Provide the (x, y) coordinate of the cell's center where the given text is located.  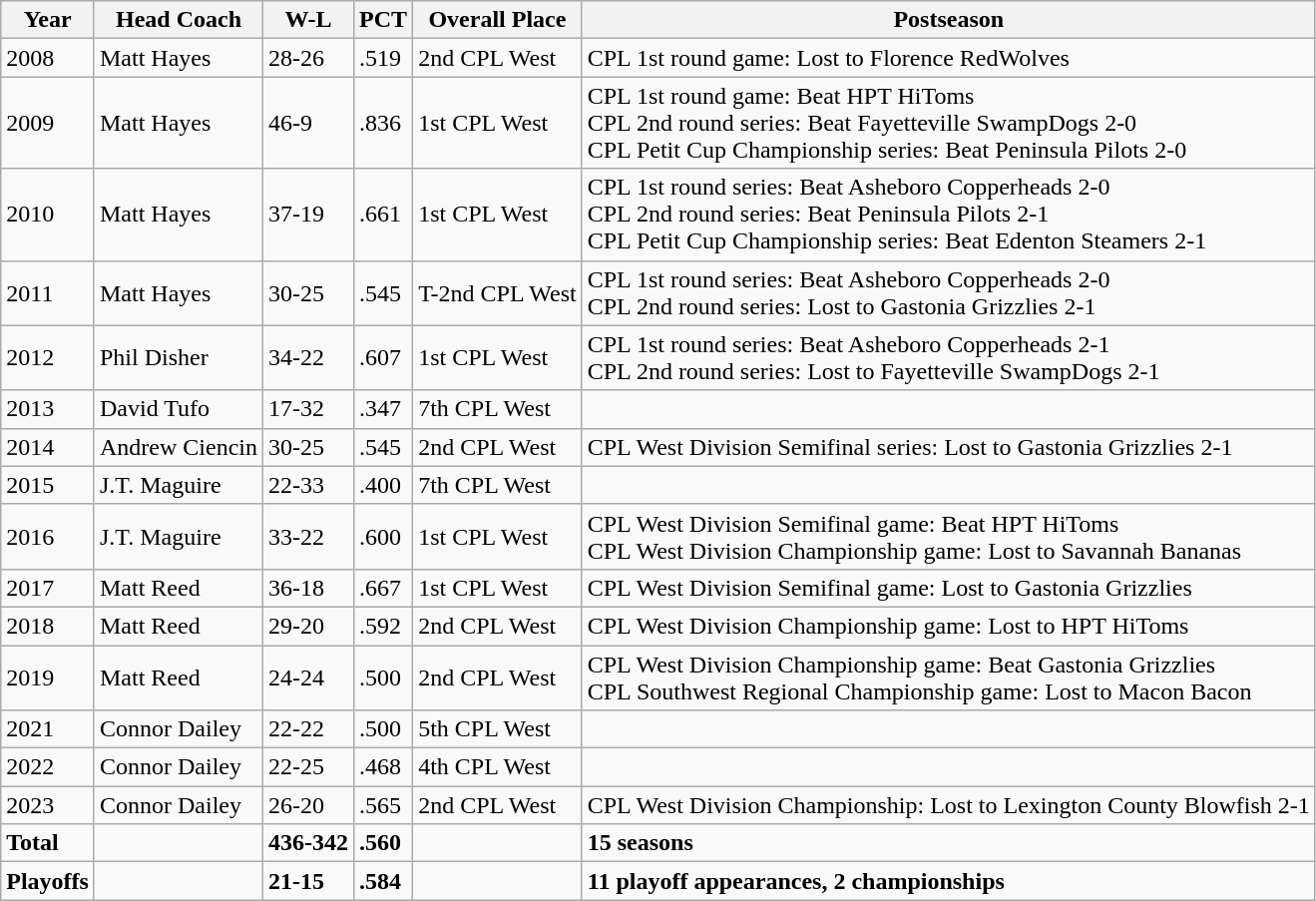
.600 (383, 537)
CPL West Division Championship: Lost to Lexington County Blowfish 2-1 (948, 805)
2012 (48, 357)
.347 (383, 409)
CPL West Division Semifinal series: Lost to Gastonia Grizzlies 2-1 (948, 447)
17-32 (309, 409)
2019 (48, 676)
CPL 1st round series: Beat Asheboro Copperheads 2-1CPL 2nd round series: Lost to Fayetteville SwampDogs 2-1 (948, 357)
5th CPL West (498, 729)
.584 (383, 881)
15 seasons (948, 843)
37-19 (309, 215)
Head Coach (178, 20)
.661 (383, 215)
2022 (48, 767)
2015 (48, 485)
34-22 (309, 357)
22-25 (309, 767)
21-15 (309, 881)
36-18 (309, 588)
2018 (48, 626)
2008 (48, 58)
PCT (383, 20)
CPL West Division Championship game: Beat Gastonia GrizzliesCPL Southwest Regional Championship game: Lost to Macon Bacon (948, 676)
2010 (48, 215)
2013 (48, 409)
Total (48, 843)
CPL 1st round game: Beat HPT HiTomsCPL 2nd round series: Beat Fayetteville SwampDogs 2-0CPL Petit Cup Championship series: Beat Peninsula Pilots 2-0 (948, 123)
.565 (383, 805)
Playoffs (48, 881)
CPL 1st round series: Beat Asheboro Copperheads 2-0CPL 2nd round series: Lost to Gastonia Grizzlies 2-1 (948, 293)
.468 (383, 767)
11 playoff appearances, 2 championships (948, 881)
.592 (383, 626)
CPL 1st round game: Lost to Florence RedWolves (948, 58)
33-22 (309, 537)
CPL West Division Championship game: Lost to HPT HiToms (948, 626)
4th CPL West (498, 767)
2021 (48, 729)
26-20 (309, 805)
2011 (48, 293)
.519 (383, 58)
CPL West Division Semifinal game: Lost to Gastonia Grizzlies (948, 588)
2014 (48, 447)
436-342 (309, 843)
Overall Place (498, 20)
2016 (48, 537)
.667 (383, 588)
.560 (383, 843)
29-20 (309, 626)
.836 (383, 123)
.607 (383, 357)
28-26 (309, 58)
Andrew Ciencin (178, 447)
22-22 (309, 729)
22-33 (309, 485)
W-L (309, 20)
2009 (48, 123)
.400 (383, 485)
Postseason (948, 20)
Phil Disher (178, 357)
Year (48, 20)
2023 (48, 805)
24-24 (309, 676)
46-9 (309, 123)
David Tufo (178, 409)
CPL West Division Semifinal game: Beat HPT HiTomsCPL West Division Championship game: Lost to Savannah Bananas (948, 537)
T-2nd CPL West (498, 293)
2017 (48, 588)
